Return the [X, Y] coordinate for the center point of the cell that contains the specified text.  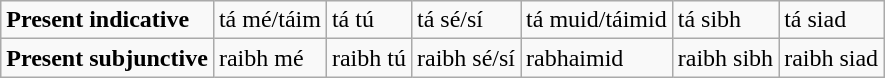
raibh tú [368, 58]
tá tú [368, 20]
raibh siad [832, 58]
tá mé/táim [270, 20]
tá sé/sí [466, 20]
raibh mé [270, 58]
raibh sibh [725, 58]
tá muid/táimid [597, 20]
raibh sé/sí [466, 58]
Present subjunctive [108, 58]
tá sibh [725, 20]
tá siad [832, 20]
rabhaimid [597, 58]
Present indicative [108, 20]
